Scan for the cell matching the given text and deliver its (X, Y) coordinate at center. 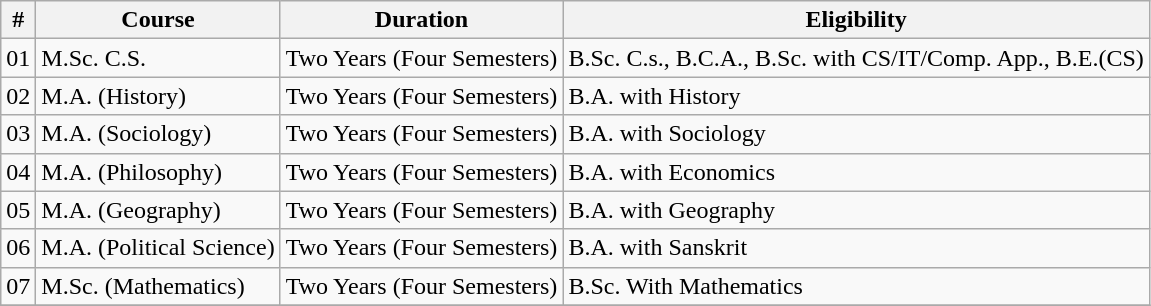
06 (18, 248)
B.Sc. With Mathematics (856, 286)
07 (18, 286)
03 (18, 134)
02 (18, 96)
B.A. with Sanskrit (856, 248)
05 (18, 210)
Eligibility (856, 20)
M.A. (Sociology) (158, 134)
04 (18, 172)
# (18, 20)
B.Sc. C.s., B.C.A., B.Sc. with CS/IT/Comp. App., B.E.(CS) (856, 58)
M.A. (History) (158, 96)
B.A. with History (856, 96)
M.Sc. C.S. (158, 58)
M.A. (Philosophy) (158, 172)
B.A. with Economics (856, 172)
M.Sc. (Mathematics) (158, 286)
Duration (422, 20)
B.A. with Geography (856, 210)
01 (18, 58)
M.A. (Political Science) (158, 248)
B.A. with Sociology (856, 134)
M.A. (Geography) (158, 210)
Course (158, 20)
